Output the [X, Y] coordinate of the center of the cell containing the given text.  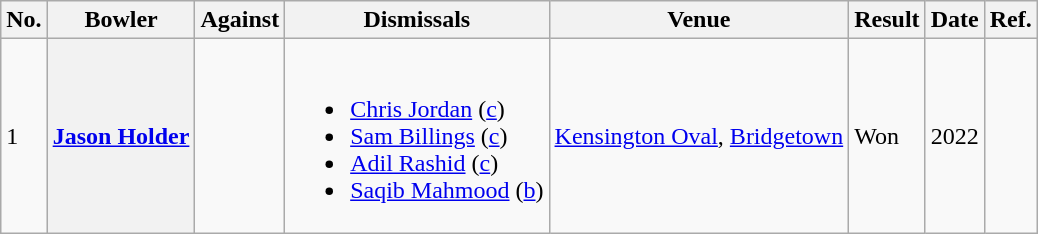
Venue [699, 20]
1 [24, 136]
2022 [954, 136]
Jason Holder [121, 136]
Bowler [121, 20]
Dismissals [417, 20]
Against [240, 20]
Result [887, 20]
No. [24, 20]
Won [887, 136]
Chris Jordan (c)Sam Billings (c)Adil Rashid (c)Saqib Mahmood (b) [417, 136]
Ref. [1010, 20]
Kensington Oval, Bridgetown [699, 136]
Date [954, 20]
